Provide the (X, Y) coordinate of the cell's center where the given text is located.  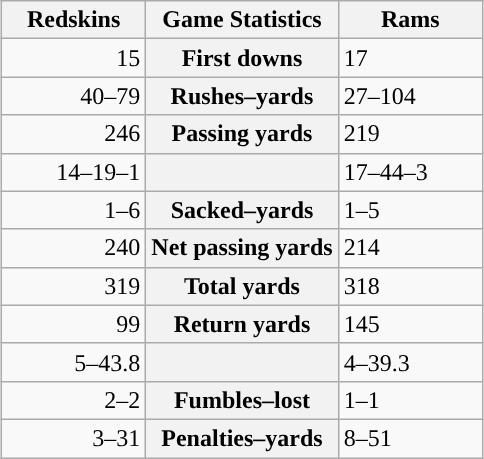
17–44–3 (410, 172)
Return yards (242, 324)
240 (73, 248)
14–19–1 (73, 172)
15 (73, 58)
1–6 (73, 210)
219 (410, 134)
27–104 (410, 96)
99 (73, 324)
Redskins (73, 20)
Passing yards (242, 134)
319 (73, 286)
318 (410, 286)
246 (73, 134)
First downs (242, 58)
5–43.8 (73, 362)
214 (410, 248)
Fumbles–lost (242, 400)
3–31 (73, 438)
Rushes–yards (242, 96)
Rams (410, 20)
40–79 (73, 96)
2–2 (73, 400)
Sacked–yards (242, 210)
1–1 (410, 400)
4–39.3 (410, 362)
Game Statistics (242, 20)
1–5 (410, 210)
Net passing yards (242, 248)
17 (410, 58)
Total yards (242, 286)
145 (410, 324)
Penalties–yards (242, 438)
8–51 (410, 438)
